Determine the [x, y] coordinate at the center of the cell enclosing the given text.  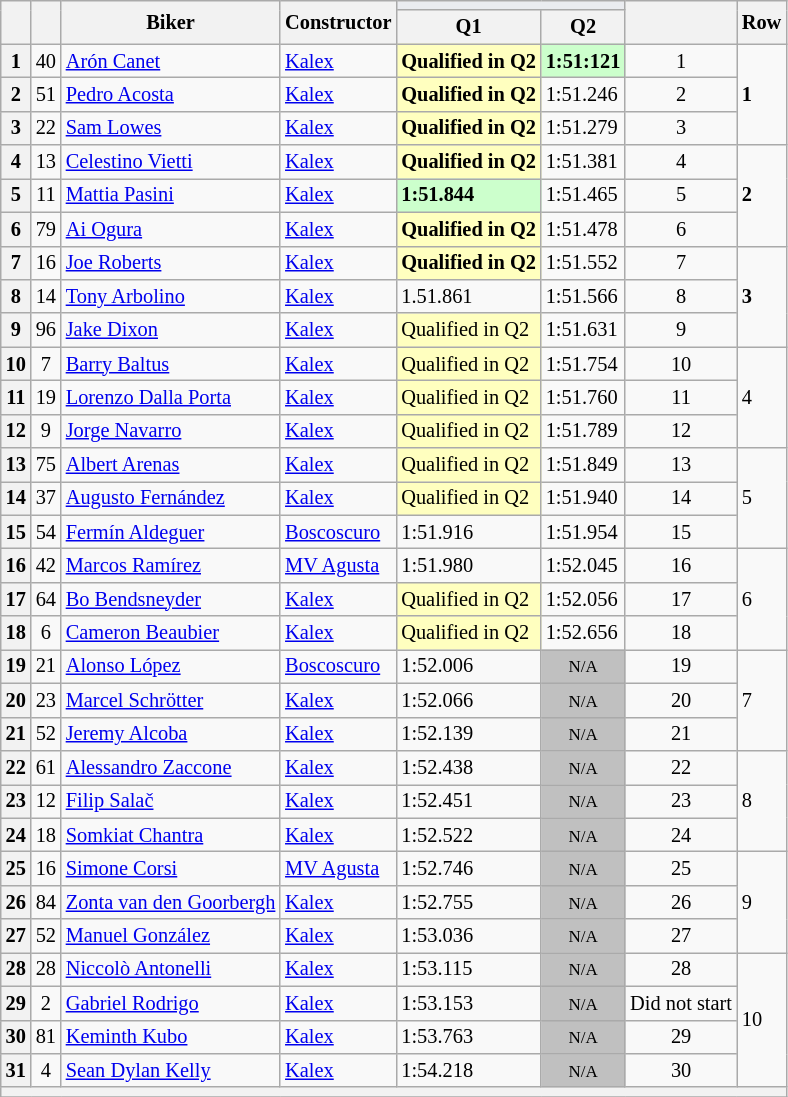
Jake Dixon [170, 330]
Albert Arenas [170, 465]
1:54.218 [468, 1070]
1.51.861 [468, 296]
Jeremy Alcoba [170, 734]
81 [46, 1037]
Alonso López [170, 666]
1:51.381 [583, 162]
Fermín Aldeguer [170, 532]
1:51.465 [583, 195]
Sam Lowes [170, 128]
Zonta van den Goorbergh [170, 902]
Barry Baltus [170, 364]
Niccolò Antonelli [170, 969]
96 [46, 330]
Sean Dylan Kelly [170, 1070]
1:53.115 [468, 969]
1:51.478 [583, 229]
1:53.036 [468, 936]
1:51.789 [583, 431]
Marcos Ramírez [170, 565]
Q2 [583, 27]
1:52.438 [468, 767]
1:52.522 [468, 835]
Pedro Acosta [170, 94]
79 [46, 229]
1:52.056 [583, 599]
Constructor [338, 22]
Gabriel Rodrigo [170, 1003]
31 [16, 1070]
Manuel González [170, 936]
Mattia Pasini [170, 195]
1:51.246 [583, 94]
1:51.916 [468, 532]
Lorenzo Dalla Porta [170, 397]
1:52.451 [468, 801]
1:51.940 [583, 498]
1:52.045 [583, 565]
1:52.656 [583, 633]
1:51.849 [583, 465]
84 [46, 902]
Q1 [468, 27]
Tony Arbolino [170, 296]
1:52.066 [468, 700]
Cameron Beaubier [170, 633]
Marcel Schrötter [170, 700]
Joe Roberts [170, 263]
Biker [170, 22]
Arón Canet [170, 61]
1:51.754 [583, 364]
64 [46, 599]
Somkiat Chantra [170, 835]
37 [46, 498]
Simone Corsi [170, 868]
Jorge Navarro [170, 431]
1:52.755 [468, 902]
1:51.760 [583, 397]
1:51.844 [468, 195]
1:51.980 [468, 565]
1:53.153 [468, 1003]
Keminth Kubo [170, 1037]
Ai Ogura [170, 229]
1:51.631 [583, 330]
1:51.566 [583, 296]
61 [46, 767]
75 [46, 465]
Row [762, 22]
Augusto Fernández [170, 498]
1:52.746 [468, 868]
1:52.139 [468, 734]
1:52.006 [468, 666]
1:51.552 [583, 263]
51 [46, 94]
Bo Bendsneyder [170, 599]
1:51.279 [583, 128]
1:51:121 [583, 61]
54 [46, 532]
Alessandro Zaccone [170, 767]
Celestino Vietti [170, 162]
40 [46, 61]
1:51.954 [583, 532]
Filip Salač [170, 801]
42 [46, 565]
Did not start [681, 1003]
1:53.763 [468, 1037]
